Extract the (X, Y) coordinate from the center of the cell holding the provided text.  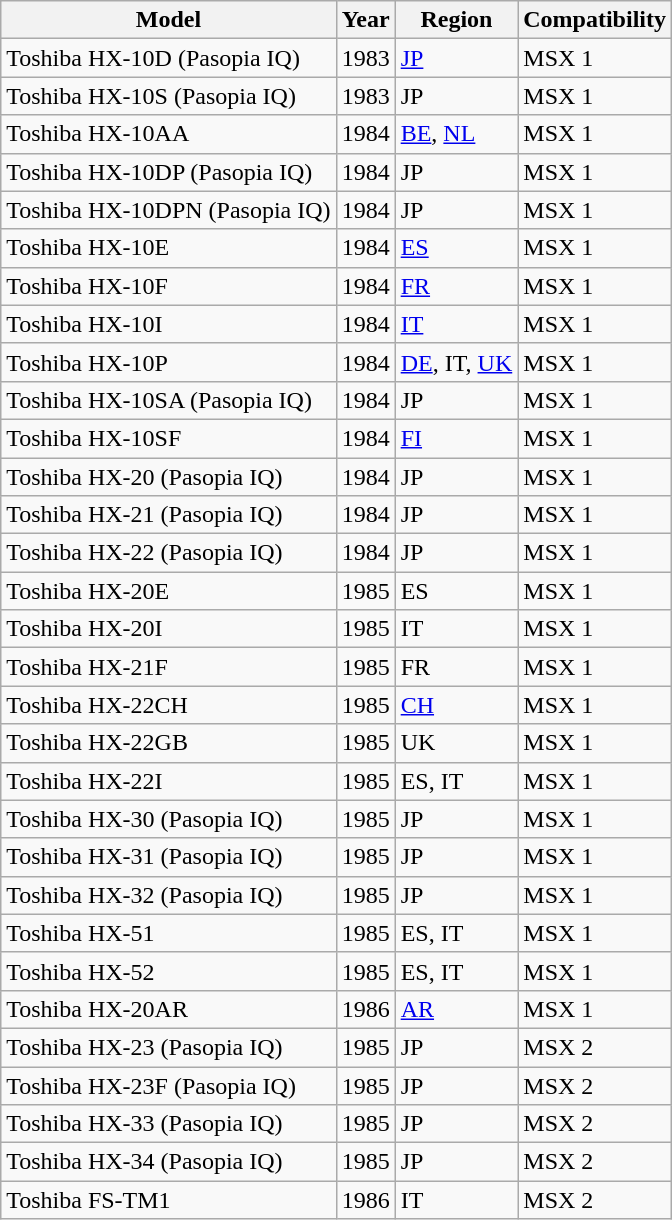
Toshiba HX-23F (Pasopia IQ) (168, 1085)
Toshiba HX-20AR (168, 1009)
Toshiba HX-30 (Pasopia IQ) (168, 819)
Toshiba HX-52 (168, 971)
Toshiba HX-10AA (168, 134)
Region (456, 20)
Toshiba HX-22CH (168, 705)
CH (456, 705)
Toshiba HX-51 (168, 933)
Toshiba HX-10D (Pasopia IQ) (168, 58)
Toshiba HX-20I (168, 629)
Toshiba HX-10S (Pasopia IQ) (168, 96)
Toshiba HX-34 (Pasopia IQ) (168, 1162)
FI (456, 438)
Toshiba HX-32 (Pasopia IQ) (168, 895)
Toshiba HX-20E (168, 591)
Toshiba HX-23 (Pasopia IQ) (168, 1047)
Toshiba HX-10F (168, 286)
AR (456, 1009)
DE, IT, UK (456, 362)
Toshiba HX-21F (168, 667)
Toshiba HX-10DPN (Pasopia IQ) (168, 210)
Toshiba HX-20 (Pasopia IQ) (168, 477)
Toshiba HX-22 (Pasopia IQ) (168, 553)
Toshiba HX-22GB (168, 743)
Model (168, 20)
Toshiba HX-10P (168, 362)
Toshiba FS-TM1 (168, 1200)
Year (366, 20)
Toshiba HX-10SA (Pasopia IQ) (168, 400)
Toshiba HX-21 (Pasopia IQ) (168, 515)
Toshiba HX-10I (168, 324)
Toshiba HX-33 (Pasopia IQ) (168, 1124)
UK (456, 743)
Toshiba HX-31 (Pasopia IQ) (168, 857)
Compatibility (595, 20)
Toshiba HX-10SF (168, 438)
Toshiba HX-22I (168, 781)
BE, NL (456, 134)
Toshiba HX-10DP (Pasopia IQ) (168, 172)
Toshiba HX-10E (168, 248)
